Locate the cell with the specified text and output its [X, Y] center coordinate. 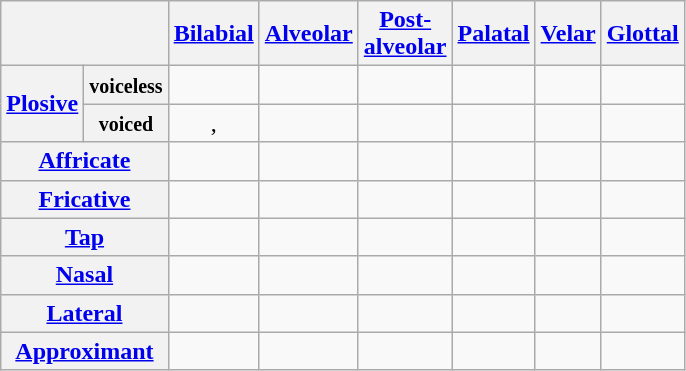
Nasal [84, 275]
Velar [568, 34]
voiced [126, 123]
Post- alveolar [405, 34]
Tap [84, 237]
Alveolar [308, 34]
Fricative [84, 199]
Bilabial [214, 34]
Lateral [84, 313]
Plosive [42, 104]
voiceless [126, 85]
Palatal [494, 34]
, [214, 123]
Affricate [84, 161]
Approximant [84, 351]
Glottal [642, 34]
